Output the (X, Y) coordinate of the center of the cell containing the given text.  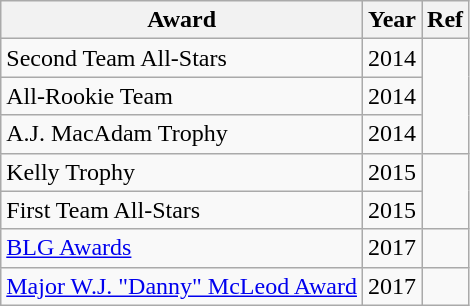
Ref (446, 20)
First Team All-Stars (182, 210)
Year (392, 20)
All-Rookie Team (182, 96)
Major W.J. "Danny" McLeod Award (182, 286)
Kelly Trophy (182, 172)
Second Team All-Stars (182, 58)
BLG Awards (182, 248)
Award (182, 20)
A.J. MacAdam Trophy (182, 134)
